Pinpoint the cell where the given text exists, returning its [x, y] midpoint coordinate. 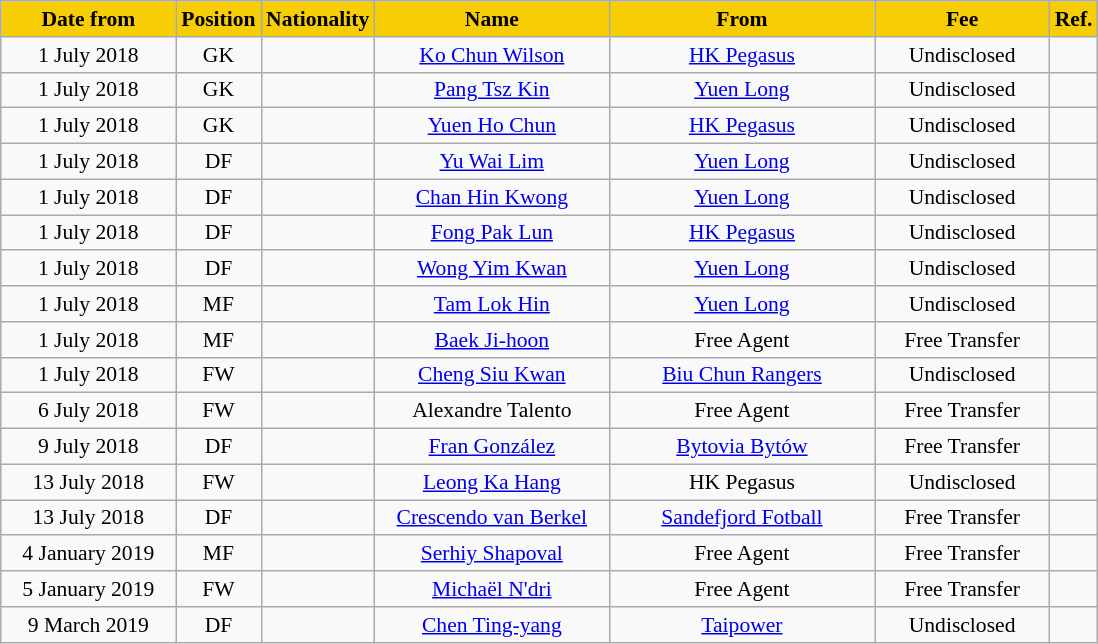
Taipower [742, 625]
Ref. [1074, 19]
Bytovia Bytów [742, 447]
Chen Ting-yang [492, 625]
9 July 2018 [88, 447]
Date from [88, 19]
Crescendo van Berkel [492, 518]
Yuen Ho Chun [492, 126]
Position [218, 19]
Wong Yim Kwan [492, 269]
Leong Ka Hang [492, 482]
Alexandre Talento [492, 411]
5 January 2019 [88, 589]
Chan Hin Kwong [492, 197]
4 January 2019 [88, 554]
9 March 2019 [88, 625]
Cheng Siu Kwan [492, 375]
Name [492, 19]
Serhiy Shapoval [492, 554]
Fong Pak Lun [492, 233]
Biu Chun Rangers [742, 375]
Tam Lok Hin [492, 304]
Michaël N'dri [492, 589]
6 July 2018 [88, 411]
Nationality [318, 19]
Sandefjord Fotball [742, 518]
Fee [962, 19]
Yu Wai Lim [492, 162]
Pang Tsz Kin [492, 90]
Ko Chun Wilson [492, 55]
Baek Ji-hoon [492, 340]
From [742, 19]
Fran González [492, 447]
